Search for the cell housing the specified text and yield its (X, Y) center coordinate. 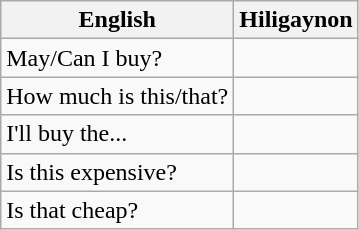
May/Can I buy? (118, 58)
How much is this/that? (118, 96)
Is this expensive? (118, 172)
I'll buy the... (118, 134)
Is that cheap? (118, 210)
English (118, 20)
Hiligaynon (296, 20)
